Return [x, y] of the center of cell containing provided text 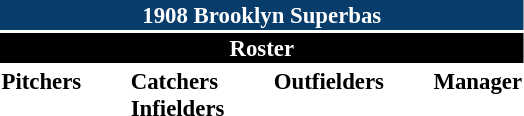
1908 Brooklyn Superbas [262, 15]
Roster [262, 48]
